Output the [x, y] coordinate of the center of the cell containing the given text.  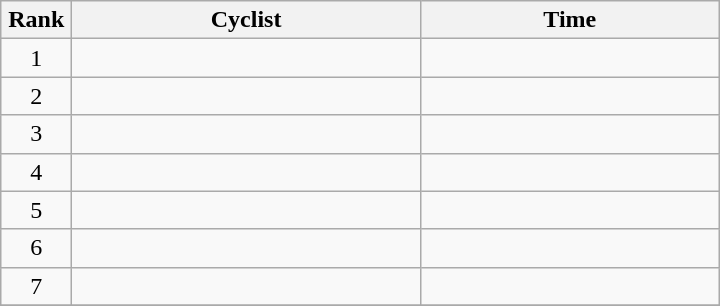
7 [36, 286]
1 [36, 58]
2 [36, 96]
Rank [36, 20]
5 [36, 210]
Cyclist [246, 20]
Time [570, 20]
3 [36, 134]
6 [36, 248]
4 [36, 172]
